Scan for the cell matching the given text and deliver its (X, Y) coordinate at center. 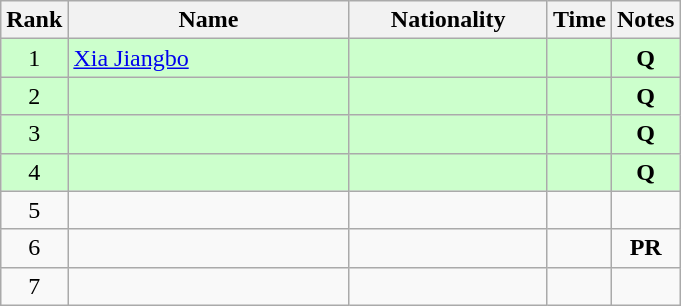
PR (645, 248)
Nationality (448, 20)
7 (34, 286)
Name (208, 20)
3 (34, 134)
1 (34, 58)
Time (579, 20)
Notes (645, 20)
6 (34, 248)
5 (34, 210)
2 (34, 96)
4 (34, 172)
Rank (34, 20)
Xia Jiangbo (208, 58)
